Output the [x, y] coordinate of the center of the cell containing the given text.  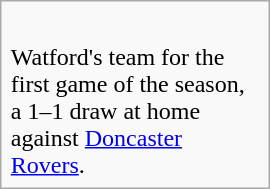
Watford's team for the first game of the season, a 1–1 draw at home against Doncaster Rovers. [134, 111]
